Search for the cell housing the specified text and yield its [X, Y] center coordinate. 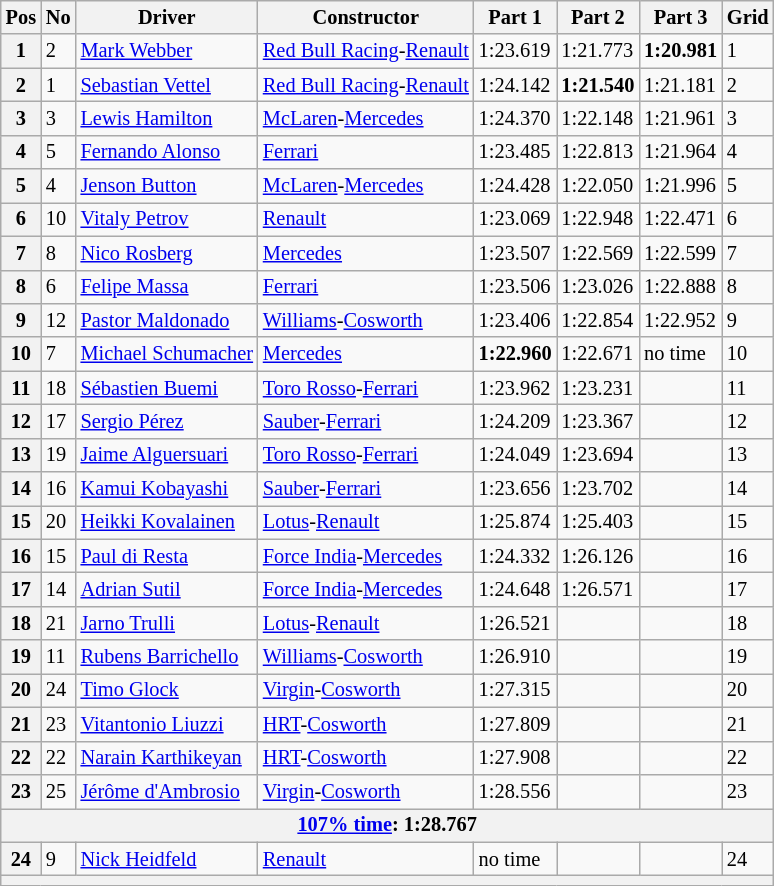
No [58, 17]
Jenson Button [167, 186]
Constructor [366, 17]
1:24.209 [516, 421]
Jarno Trulli [167, 623]
1:22.888 [680, 287]
1:22.854 [598, 320]
Part 2 [598, 17]
1:26.910 [516, 657]
1:24.049 [516, 455]
Vitaly Petrov [167, 219]
Pos [21, 17]
1:24.648 [516, 589]
107% time: 1:28.767 [388, 825]
1:23.485 [516, 152]
1:21.181 [680, 85]
1:23.026 [598, 287]
Sebastian Vettel [167, 85]
Narain Karthikeyan [167, 758]
1:27.315 [516, 690]
Michael Schumacher [167, 354]
1:23.702 [598, 489]
1:23.367 [598, 421]
Part 3 [680, 17]
1:24.332 [516, 556]
1:22.671 [598, 354]
1:22.148 [598, 118]
1:22.569 [598, 253]
1:22.050 [598, 186]
1:23.656 [516, 489]
1:24.370 [516, 118]
Sergio Pérez [167, 421]
Adrian Sutil [167, 589]
1:28.556 [516, 791]
1:26.571 [598, 589]
Kamui Kobayashi [167, 489]
Pastor Maldonado [167, 320]
Part 1 [516, 17]
1:22.599 [680, 253]
1:26.521 [516, 623]
Mark Webber [167, 51]
1:23.506 [516, 287]
Paul di Resta [167, 556]
1:27.908 [516, 758]
1:27.809 [516, 724]
1:22.813 [598, 152]
1:23.619 [516, 51]
1:23.231 [598, 388]
1:21.540 [598, 85]
Driver [167, 17]
1:23.507 [516, 253]
Sébastien Buemi [167, 388]
Fernando Alonso [167, 152]
25 [58, 791]
1:22.960 [516, 354]
Jaime Alguersuari [167, 455]
1:23.406 [516, 320]
1:25.874 [516, 522]
1:21.773 [598, 51]
Rubens Barrichello [167, 657]
1:22.952 [680, 320]
Lewis Hamilton [167, 118]
1:23.069 [516, 219]
Timo Glock [167, 690]
Felipe Massa [167, 287]
1:26.126 [598, 556]
Heikki Kovalainen [167, 522]
1:21.996 [680, 186]
1:20.981 [680, 51]
Nick Heidfeld [167, 859]
Grid [748, 17]
Nico Rosberg [167, 253]
1:21.964 [680, 152]
Jérôme d'Ambrosio [167, 791]
1:25.403 [598, 522]
1:23.962 [516, 388]
1:22.471 [680, 219]
1:24.428 [516, 186]
1:22.948 [598, 219]
1:24.142 [516, 85]
1:21.961 [680, 118]
1:23.694 [598, 455]
Vitantonio Liuzzi [167, 724]
